Provide the [x, y] coordinate of the cell's center where the given text is located.  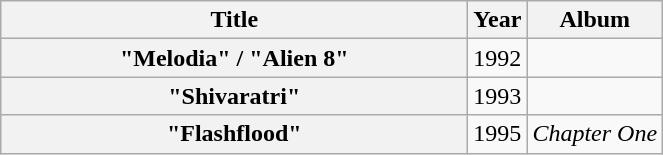
"Flashflood" [234, 134]
1995 [498, 134]
Year [498, 20]
Chapter One [595, 134]
"Shivaratri" [234, 96]
Album [595, 20]
Title [234, 20]
1993 [498, 96]
1992 [498, 58]
"Melodia" / "Alien 8" [234, 58]
